Detect which cell encompasses the target text, then output its [x, y] center coordinate. 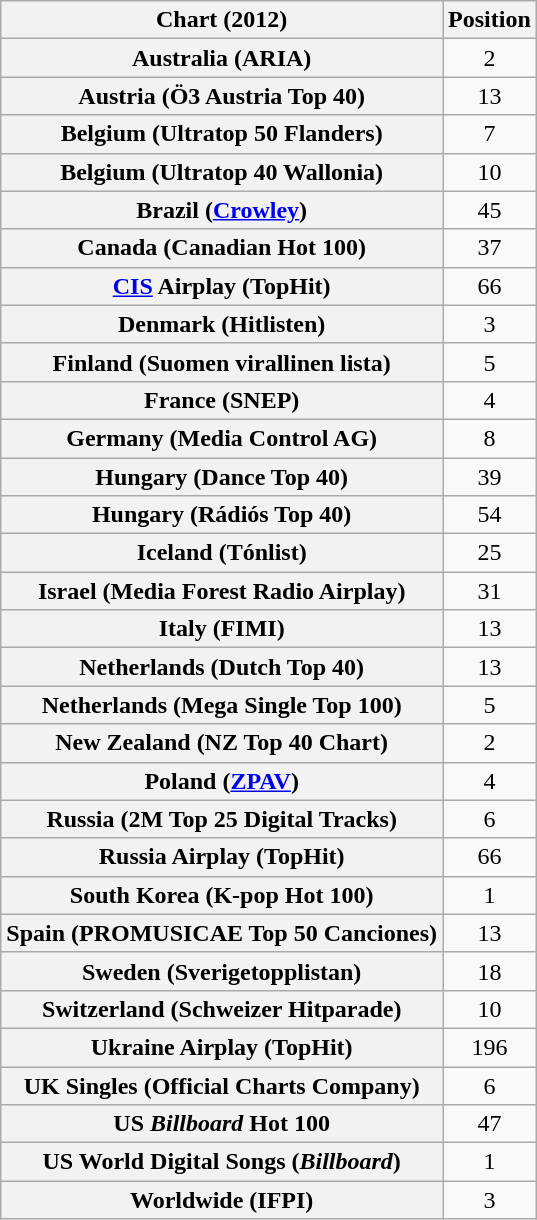
25 [490, 553]
Finland (Suomen virallinen lista) [222, 362]
54 [490, 515]
Netherlands (Dutch Top 40) [222, 667]
Hungary (Rádiós Top 40) [222, 515]
Netherlands (Mega Single Top 100) [222, 705]
45 [490, 210]
Chart (2012) [222, 20]
Brazil (Crowley) [222, 210]
47 [490, 1124]
Switzerland (Schweizer Hitparade) [222, 1009]
South Korea (K-pop Hot 100) [222, 895]
New Zealand (NZ Top 40 Chart) [222, 743]
196 [490, 1047]
Australia (ARIA) [222, 58]
Position [490, 20]
39 [490, 477]
7 [490, 134]
Hungary (Dance Top 40) [222, 477]
18 [490, 971]
Ukraine Airplay (TopHit) [222, 1047]
Italy (FIMI) [222, 629]
France (SNEP) [222, 400]
Israel (Media Forest Radio Airplay) [222, 591]
Belgium (Ultratop 40 Wallonia) [222, 172]
Spain (PROMUSICAE Top 50 Canciones) [222, 933]
US Billboard Hot 100 [222, 1124]
US World Digital Songs (Billboard) [222, 1162]
Russia (2M Top 25 Digital Tracks) [222, 819]
CIS Airplay (TopHit) [222, 286]
37 [490, 248]
Germany (Media Control AG) [222, 438]
Poland (ZPAV) [222, 781]
Canada (Canadian Hot 100) [222, 248]
Austria (Ö3 Austria Top 40) [222, 96]
Iceland (Tónlist) [222, 553]
Russia Airplay (TopHit) [222, 857]
8 [490, 438]
Sweden (Sverigetopplistan) [222, 971]
UK Singles (Official Charts Company) [222, 1085]
31 [490, 591]
Belgium (Ultratop 50 Flanders) [222, 134]
Worldwide (IFPI) [222, 1200]
Denmark (Hitlisten) [222, 324]
